Pinpoint the cell where the given text exists, returning its (X, Y) midpoint coordinate. 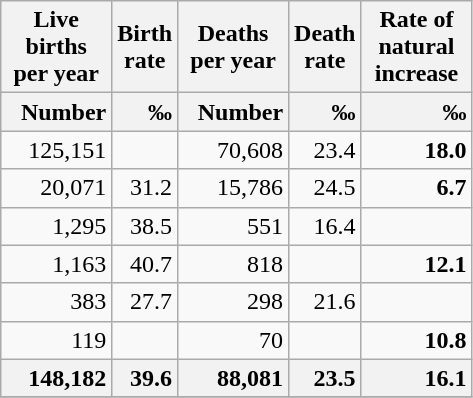
31.2 (145, 188)
1,163 (56, 264)
21.6 (325, 302)
12.1 (416, 264)
298 (234, 302)
38.5 (145, 226)
70,608 (234, 150)
24.5 (325, 188)
23.5 (325, 378)
15,786 (234, 188)
Deaths per year (234, 47)
125,151 (56, 150)
88,081 (234, 378)
Death rate (325, 47)
27.7 (145, 302)
23.4 (325, 150)
383 (56, 302)
40.7 (145, 264)
1,295 (56, 226)
16.1 (416, 378)
16.4 (325, 226)
Rate of natural increase (416, 47)
10.8 (416, 340)
148,182 (56, 378)
70 (234, 340)
18.0 (416, 150)
39.6 (145, 378)
20,071 (56, 188)
6.7 (416, 188)
818 (234, 264)
551 (234, 226)
Live births per year (56, 47)
119 (56, 340)
Birth rate (145, 47)
